For the text-containing cell, return its midpoint in (X, Y) coordinate format. 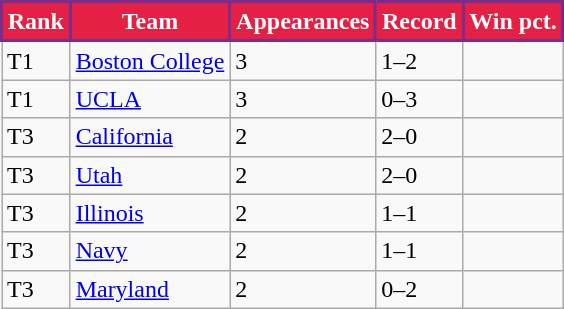
Win pct. (513, 22)
Appearances (303, 22)
Record (420, 22)
UCLA (150, 99)
California (150, 137)
Illinois (150, 213)
Maryland (150, 289)
Rank (36, 22)
1–2 (420, 60)
0–3 (420, 99)
0–2 (420, 289)
Navy (150, 251)
Team (150, 22)
Utah (150, 175)
Boston College (150, 60)
